Scan for the cell matching the given text and deliver its [x, y] coordinate at center. 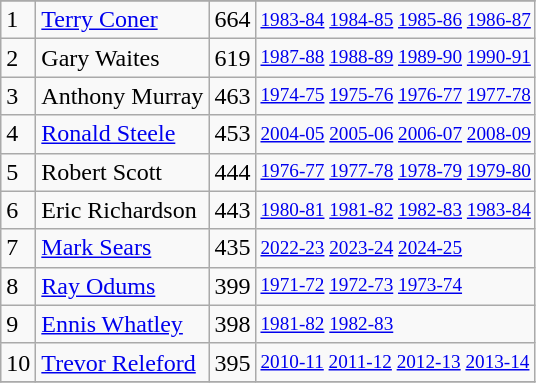
Robert Scott [122, 172]
395 [232, 362]
Ronald Steele [122, 134]
Gary Waites [122, 58]
4 [18, 134]
398 [232, 324]
399 [232, 286]
1 [18, 20]
443 [232, 210]
6 [18, 210]
5 [18, 172]
Trevor Releford [122, 362]
7 [18, 248]
2022-23 2023-24 2024-25 [396, 248]
1981-82 1982-83 [396, 324]
1971-72 1972-73 1973-74 [396, 286]
Ray Odums [122, 286]
1976-77 1977-78 1978-79 1979-80 [396, 172]
Mark Sears [122, 248]
Ennis Whatley [122, 324]
10 [18, 362]
2010-11 2011-12 2012-13 2013-14 [396, 362]
619 [232, 58]
664 [232, 20]
444 [232, 172]
Anthony Murray [122, 96]
Eric Richardson [122, 210]
2004-05 2005-06 2006-07 2008-09 [396, 134]
1983-84 1984-85 1985-86 1986-87 [396, 20]
8 [18, 286]
1987-88 1988-89 1989-90 1990-91 [396, 58]
1974-75 1975-76 1976-77 1977-78 [396, 96]
2 [18, 58]
435 [232, 248]
9 [18, 324]
Terry Coner [122, 20]
463 [232, 96]
3 [18, 96]
1980-81 1981-82 1982-83 1983-84 [396, 210]
453 [232, 134]
